Locate the cell with the specified text and output its [X, Y] center coordinate. 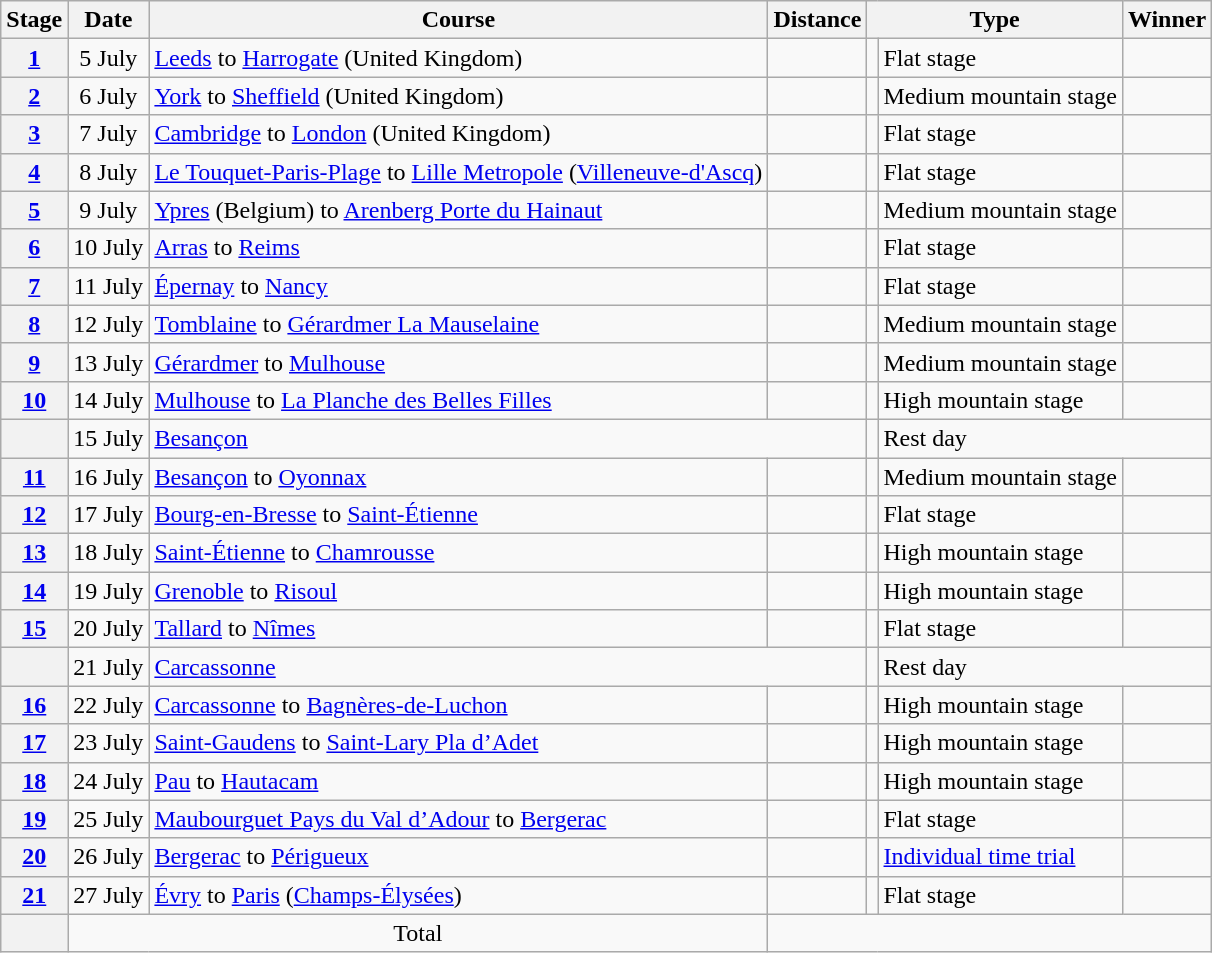
3 [34, 134]
18 [34, 781]
2 [34, 96]
4 [34, 172]
14 [34, 591]
19 [34, 819]
1 [34, 58]
Leeds to Harrogate (United Kingdom) [458, 58]
6 July [108, 96]
Carcassonne to Bagnères-de-Luchon [458, 705]
Distance [818, 20]
Besançon to Oyonnax [458, 477]
Pau to Hautacam [458, 781]
Épernay to Nancy [458, 286]
Individual time trial [1000, 857]
5 [34, 210]
Saint-Étienne to Chamrousse [458, 553]
Gérardmer to Mulhouse [458, 362]
Tomblaine to Gérardmer La Mauselaine [458, 324]
9 July [108, 210]
5 July [108, 58]
Carcassonne [508, 667]
Stage [34, 20]
Bergerac to Périgueux [458, 857]
Mulhouse to La Planche des Belles Filles [458, 400]
12 July [108, 324]
10 [34, 400]
22 July [108, 705]
Besançon [508, 438]
Saint-Gaudens to Saint-Lary Pla d’Adet [458, 743]
17 July [108, 515]
8 July [108, 172]
Maubourguet Pays du Val d’Adour to Bergerac [458, 819]
8 [34, 324]
17 [34, 743]
15 [34, 629]
26 July [108, 857]
Course [458, 20]
Ypres (Belgium) to Arenberg Porte du Hainaut [458, 210]
24 July [108, 781]
10 July [108, 248]
Winner [1166, 20]
13 July [108, 362]
21 July [108, 667]
11 [34, 477]
Grenoble to Risoul [458, 591]
Arras to Reims [458, 248]
9 [34, 362]
13 [34, 553]
Date [108, 20]
Cambridge to London (United Kingdom) [458, 134]
20 July [108, 629]
Type [994, 20]
25 July [108, 819]
27 July [108, 895]
Évry to Paris (Champs-Élysées) [458, 895]
19 July [108, 591]
18 July [108, 553]
Bourg-en-Bresse to Saint-Étienne [458, 515]
11 July [108, 286]
16 [34, 705]
7 July [108, 134]
12 [34, 515]
15 July [108, 438]
6 [34, 248]
York to Sheffield (United Kingdom) [458, 96]
20 [34, 857]
21 [34, 895]
Le Touquet-Paris-Plage to Lille Metropole (Villeneuve-d'Ascq) [458, 172]
7 [34, 286]
23 July [108, 743]
Total [418, 933]
16 July [108, 477]
Tallard to Nîmes [458, 629]
14 July [108, 400]
